Detect which cell encompasses the target text, then output its (x, y) center coordinate. 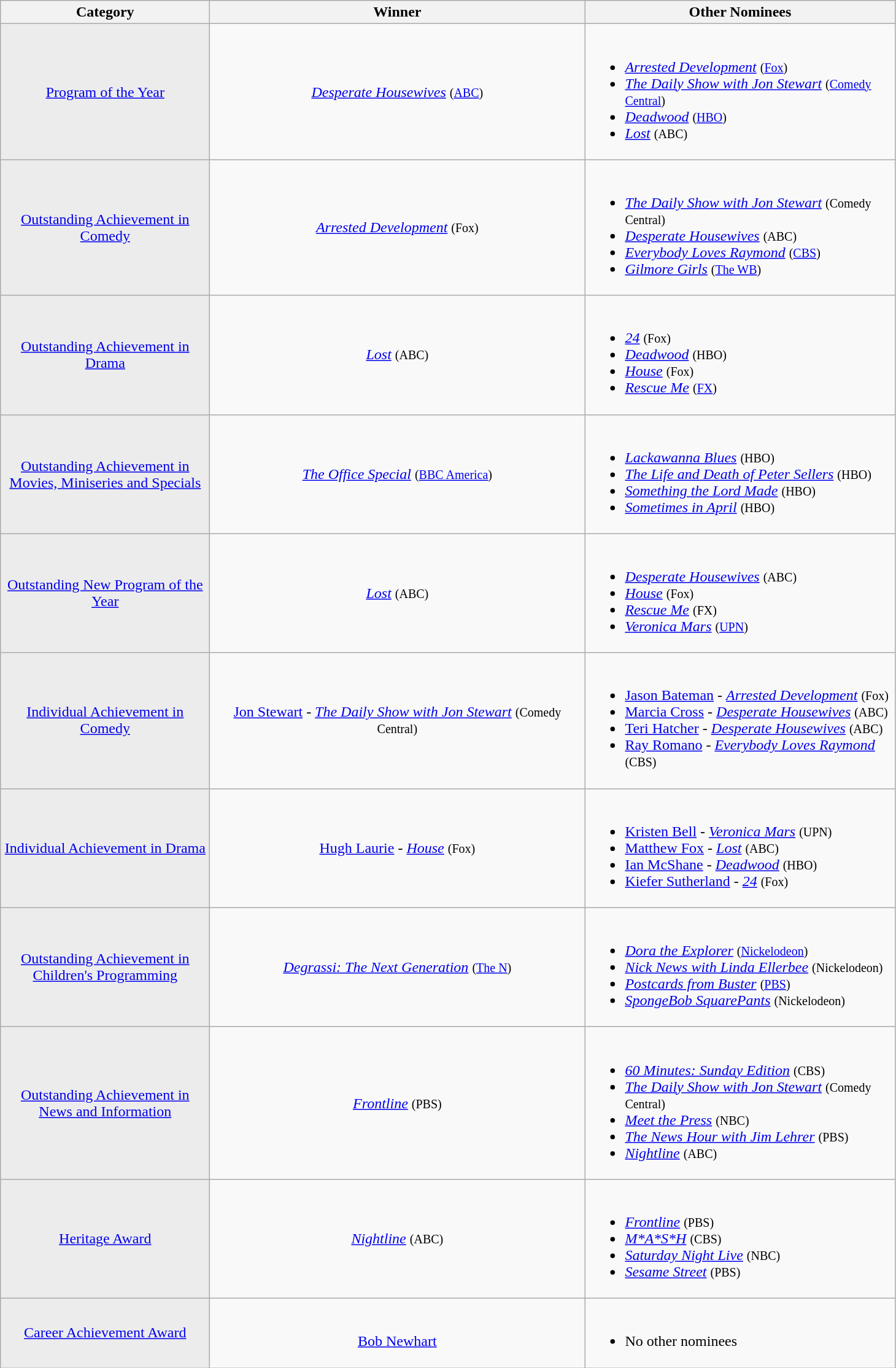
Other Nominees (740, 12)
Kristen Bell - Veronica Mars (UPN)Matthew Fox - Lost (ABC)Ian McShane - Deadwood (HBO)Kiefer Sutherland - 24 (Fox) (740, 848)
Nightline (ABC) (398, 1238)
Outstanding Achievement in Drama (106, 355)
The Daily Show with Jon Stewart (Comedy Central)Desperate Housewives (ABC)Everybody Loves Raymond (CBS)Gilmore Girls (The WB) (740, 227)
Degrassi: The Next Generation (The N) (398, 967)
Winner (398, 12)
Frontline (PBS)M*A*S*H (CBS)Saturday Night Live (NBC)Sesame Street (PBS) (740, 1238)
The Office Special (BBC America) (398, 474)
Individual Achievement in Drama (106, 848)
Individual Achievement in Comedy (106, 721)
Outstanding Achievement in Comedy (106, 227)
Frontline (PBS) (398, 1103)
Program of the Year (106, 92)
Outstanding Achievement in Movies, Miniseries and Specials (106, 474)
Category (106, 12)
24 (Fox)Deadwood (HBO)House (Fox)Rescue Me (FX) (740, 355)
Lackawanna Blues (HBO)The Life and Death of Peter Sellers (HBO)Something the Lord Made (HBO)Sometimes in April (HBO) (740, 474)
Outstanding New Program of the Year (106, 593)
Hugh Laurie - House (Fox) (398, 848)
No other nominees (740, 1332)
Jon Stewart - The Daily Show with Jon Stewart (Comedy Central) (398, 721)
Bob Newhart (398, 1332)
Desperate Housewives (ABC)House (Fox)Rescue Me (FX)Veronica Mars (UPN) (740, 593)
Arrested Development (Fox)The Daily Show with Jon Stewart (Comedy Central)Deadwood (HBO)Lost (ABC) (740, 92)
Dora the Explorer (Nickelodeon)Nick News with Linda Ellerbee (Nickelodeon)Postcards from Buster (PBS)SpongeBob SquarePants (Nickelodeon) (740, 967)
Heritage Award (106, 1238)
Arrested Development (Fox) (398, 227)
Desperate Housewives (ABC) (398, 92)
Outstanding Achievement in News and Information (106, 1103)
Outstanding Achievement in Children's Programming (106, 967)
Career Achievement Award (106, 1332)
